Return (X, Y) of the center of cell containing provided text 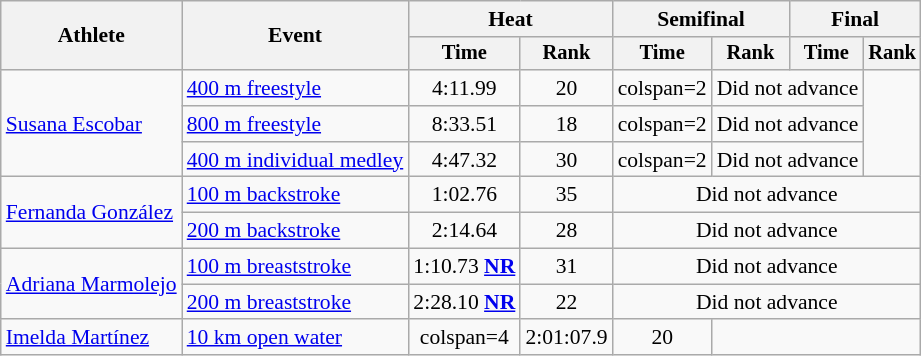
30 (566, 160)
400 m freestyle (296, 88)
2:01:07.9 (566, 338)
Adriana Marmolejo (92, 284)
colspan=4 (464, 338)
4:11.99 (464, 88)
Fernanda González (92, 212)
Event (296, 36)
Heat (510, 19)
Semifinal (702, 19)
200 m breaststroke (296, 302)
35 (566, 195)
200 m backstroke (296, 231)
10 km open water (296, 338)
31 (566, 267)
800 m freestyle (296, 124)
1:02.76 (464, 195)
18 (566, 124)
Final (855, 19)
Athlete (92, 36)
8:33.51 (464, 124)
400 m individual medley (296, 160)
4:47.32 (464, 160)
22 (566, 302)
28 (566, 231)
100 m breaststroke (296, 267)
2:28.10 NR (464, 302)
2:14.64 (464, 231)
Susana Escobar (92, 124)
Imelda Martínez (92, 338)
100 m backstroke (296, 195)
1:10.73 NR (464, 267)
